Provide the [x, y] coordinate of the cell's center where the given text is located.  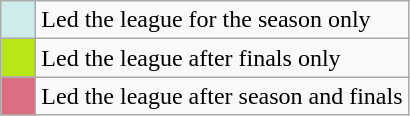
Led the league after season and finals [222, 96]
Led the league for the season only [222, 20]
Led the league after finals only [222, 58]
